Return the (x, y) coordinate for the center point of the cell that contains the specified text.  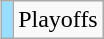
Playoffs (58, 20)
